Return [X, Y] of the center of cell containing provided text 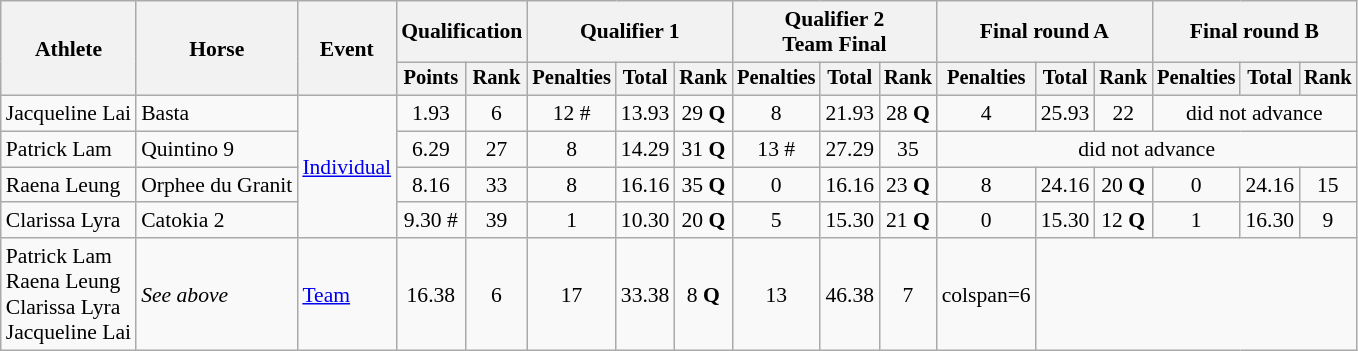
22 [1123, 114]
Patrick Lam [68, 150]
13 # [776, 150]
46.38 [850, 294]
Patrick LamRaena LeungClarissa LyraJacqueline Lai [68, 294]
27.29 [850, 150]
Event [346, 48]
4 [986, 114]
Individual [346, 167]
27 [496, 150]
Qualifier 2Team Final [834, 32]
14.29 [646, 150]
8 Q [703, 294]
21.93 [850, 114]
Catokia 2 [216, 221]
23 Q [908, 185]
15 [1328, 185]
35 [908, 150]
39 [496, 221]
17 [571, 294]
25.93 [1066, 114]
12 # [571, 114]
5 [776, 221]
31 Q [703, 150]
Qualification [462, 32]
Final round A [1044, 32]
Final round B [1254, 32]
29 Q [703, 114]
See above [216, 294]
12 Q [1123, 221]
13.93 [646, 114]
9 [1328, 221]
Raena Leung [68, 185]
Orphee du Granit [216, 185]
35 Q [703, 185]
16.38 [430, 294]
6.29 [430, 150]
Qualifier 1 [630, 32]
21 Q [908, 221]
Basta [216, 114]
10.30 [646, 221]
9.30 # [430, 221]
8.16 [430, 185]
Athlete [68, 48]
16.30 [1270, 221]
Horse [216, 48]
7 [908, 294]
Clarissa Lyra [68, 221]
Quintino 9 [216, 150]
Team [346, 294]
28 Q [908, 114]
colspan=6 [986, 294]
13 [776, 294]
33.38 [646, 294]
33 [496, 185]
Jacqueline Lai [68, 114]
1.93 [430, 114]
Points [430, 79]
